Identify which cell holds the provided text, then report its (x, y) central coordinate. 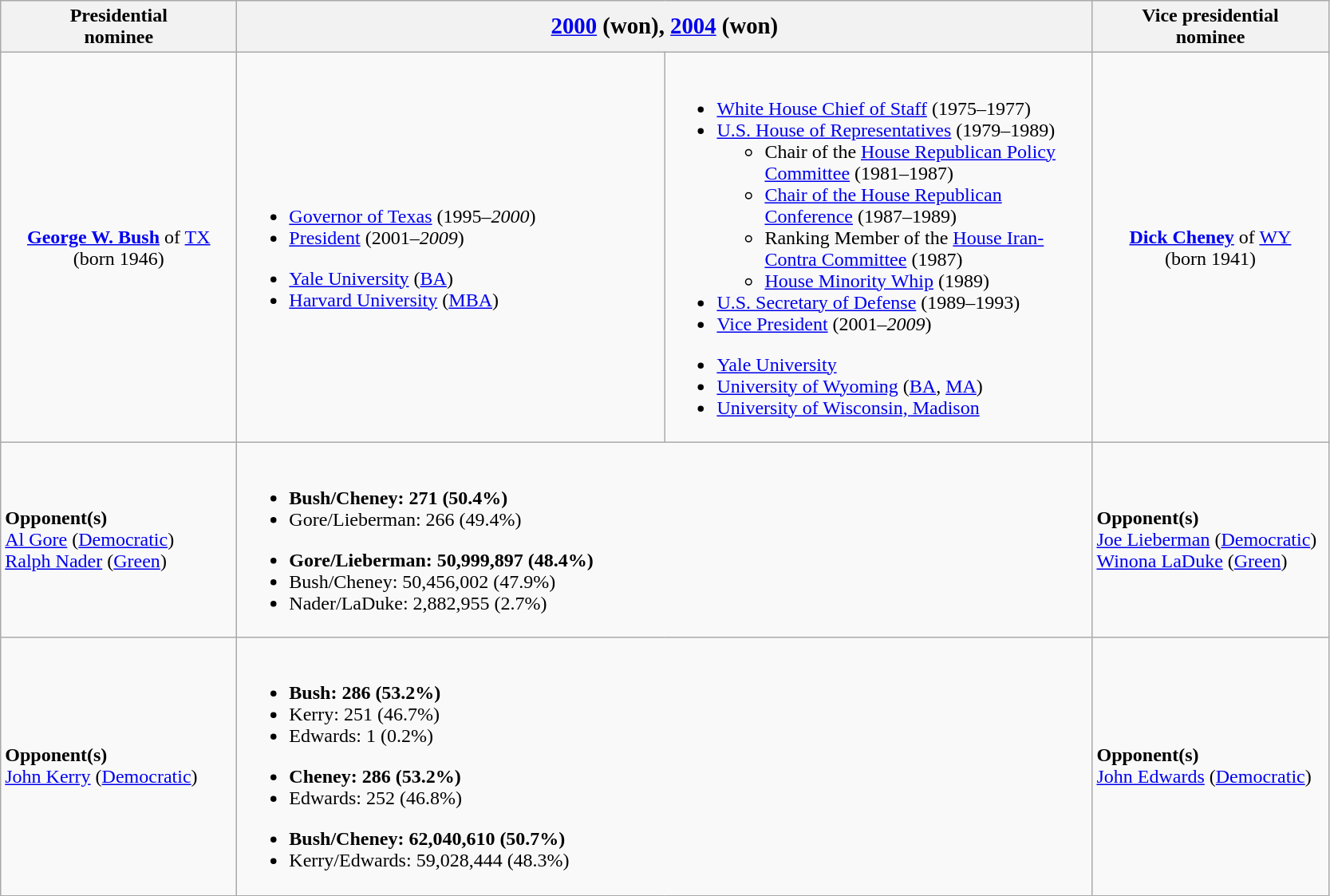
Opponent(s)Al Gore (Democratic)Ralph Nader (Green) (119, 539)
Opponent(s)John Edwards (Democratic) (1210, 766)
Governor of Texas (1995–2000)President (2001–2009)Yale University (BA)Harvard University (MBA) (451, 247)
Presidentialnominee (119, 27)
Bush/Cheney: 271 (50.4%)Gore/Lieberman: 266 (49.4%)Gore/Lieberman: 50,999,897 (48.4%)Bush/Cheney: 50,456,002 (47.9%)Nader/LaDuke: 2,882,955 (2.7%) (665, 539)
Opponent(s)Joe Lieberman (Democratic)Winona LaDuke (Green) (1210, 539)
2000 (won), 2004 (won) (665, 27)
Dick Cheney of WY(born 1941) (1210, 247)
Vice presidentialnominee (1210, 27)
Opponent(s)John Kerry (Democratic) (119, 766)
George W. Bush of TX(born 1946) (119, 247)
